Return [x, y] of the center of cell containing provided text 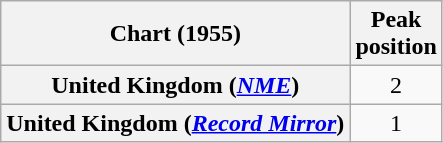
United Kingdom (NME) [176, 85]
United Kingdom (Record Mirror) [176, 123]
2 [396, 85]
Chart (1955) [176, 34]
Peakposition [396, 34]
1 [396, 123]
